Return (x, y) of the center of cell containing provided text 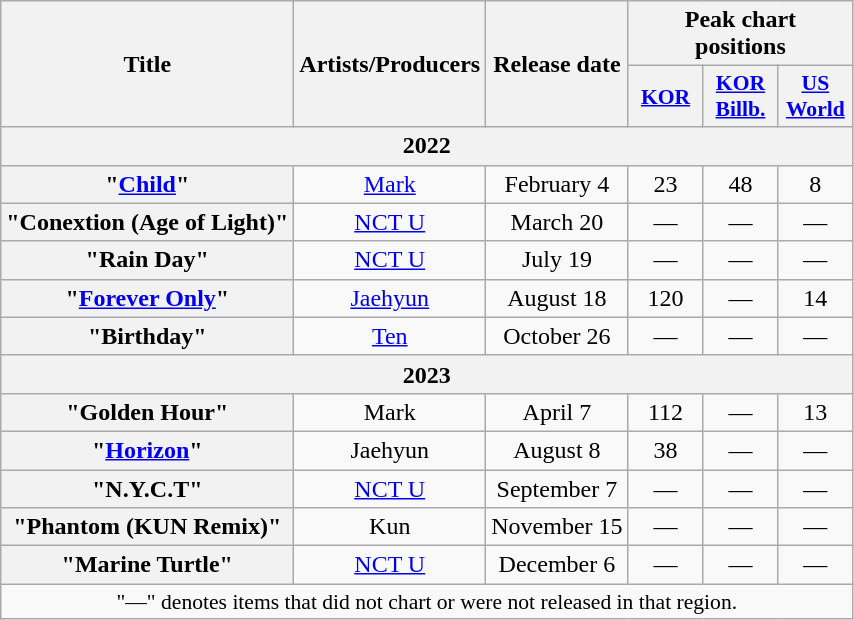
October 26 (557, 336)
Peak chartpositions (740, 34)
120 (666, 298)
"Forever Only" (148, 298)
KOR (666, 96)
August 18 (557, 298)
"Birthday" (148, 336)
Kun (390, 527)
KORBillb. (740, 96)
USWorld (816, 96)
"Horizon" (148, 450)
September 7 (557, 489)
48 (740, 184)
2023 (427, 374)
"Golden Hour" (148, 412)
"—" denotes items that did not chart or were not released in that region. (427, 602)
November 15 (557, 527)
14 (816, 298)
13 (816, 412)
April 7 (557, 412)
"Conextion (Age of Light)" (148, 222)
38 (666, 450)
23 (666, 184)
"Child" (148, 184)
"Marine Turtle" (148, 565)
"Rain Day" (148, 260)
December 6 (557, 565)
July 19 (557, 260)
Title (148, 64)
Ten (390, 336)
"N.Y.C.T" (148, 489)
August 8 (557, 450)
"Phantom (KUN Remix)" (148, 527)
February 4 (557, 184)
March 20 (557, 222)
2022 (427, 146)
Artists/Producers (390, 64)
Release date (557, 64)
8 (816, 184)
112 (666, 412)
